Output the [x, y] coordinate of the center of the cell containing the given text.  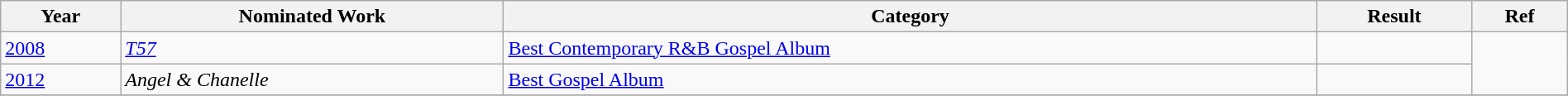
Year [61, 17]
2008 [61, 48]
Best Contemporary R&B Gospel Album [910, 48]
T57 [313, 48]
Nominated Work [313, 17]
Best Gospel Album [910, 79]
Category [910, 17]
Angel & Chanelle [313, 79]
Ref [1520, 17]
2012 [61, 79]
Result [1394, 17]
